Capture the cell that displays the provided text and extract its (X, Y) central coordinate. 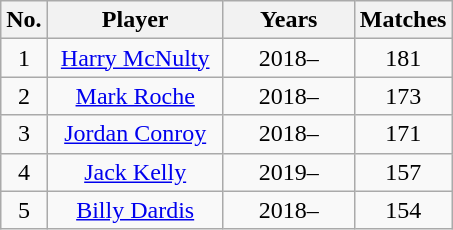
171 (403, 134)
173 (403, 96)
Harry McNulty (135, 58)
3 (24, 134)
2019– (288, 172)
Billy Dardis (135, 210)
4 (24, 172)
181 (403, 58)
5 (24, 210)
No. (24, 20)
157 (403, 172)
Mark Roche (135, 96)
1 (24, 58)
Jordan Conroy (135, 134)
154 (403, 210)
Jack Kelly (135, 172)
Player (135, 20)
Years (288, 20)
Matches (403, 20)
2 (24, 96)
